For the text-containing cell, return its midpoint in [x, y] coordinate format. 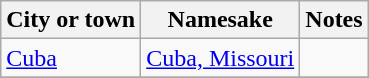
Namesake [220, 20]
Cuba, Missouri [220, 58]
Notes [334, 20]
Cuba [71, 58]
City or town [71, 20]
